Provide the [x, y] coordinate of the cell's center where the given text is located.  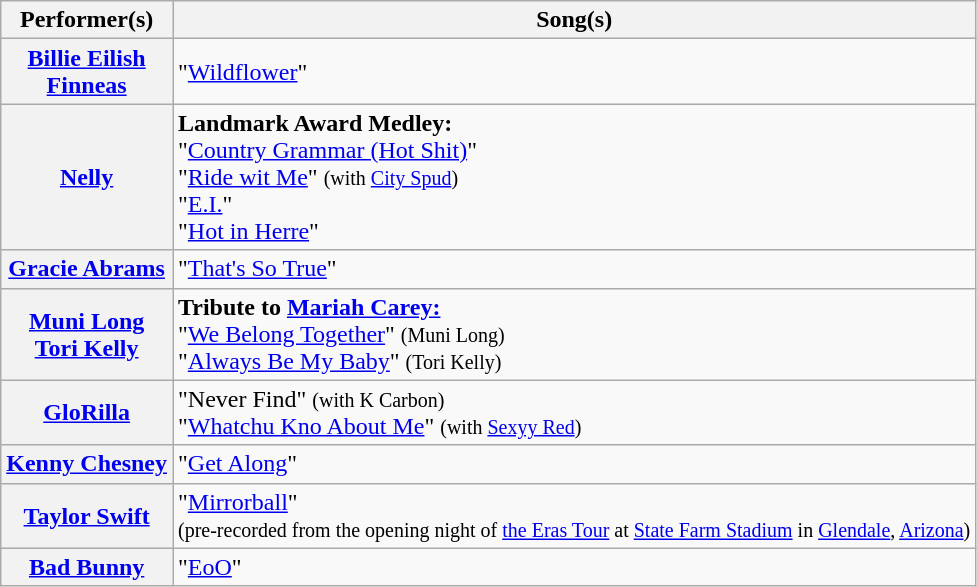
Gracie Abrams [87, 269]
"Wildflower" [574, 72]
GloRilla [87, 412]
"Mirrorball"(pre-recorded from the opening night of the Eras Tour at State Farm Stadium in Glendale, Arizona) [574, 516]
Muni Long Tori Kelly [87, 334]
Tribute to Mariah Carey: "We Belong Together" (Muni Long) "Always Be My Baby" (Tori Kelly) [574, 334]
Nelly [87, 177]
Billie EilishFinneas [87, 72]
Taylor Swift [87, 516]
Song(s) [574, 20]
Performer(s) [87, 20]
"Get Along" [574, 464]
Landmark Award Medley:"Country Grammar (Hot Shit)""Ride wit Me" (with City Spud)"E.I.""Hot in Herre" [574, 177]
"Never Find" (with K Carbon) "Whatchu Kno About Me" (with Sexyy Red) [574, 412]
"That's So True" [574, 269]
"EoO" [574, 567]
Kenny Chesney [87, 464]
Bad Bunny [87, 567]
